Determine the (X, Y) coordinate at the center of the cell enclosing the given text.  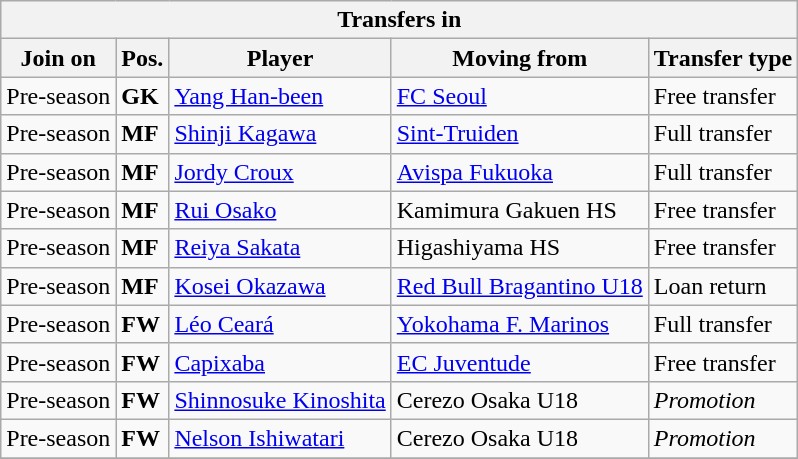
Kamimura Gakuen HS (520, 210)
Moving from (520, 58)
FC Seoul (520, 96)
Reiya Sakata (280, 248)
Shinnosuke Kinoshita (280, 400)
Nelson Ishiwatari (280, 438)
Yang Han-been (280, 96)
Capixaba (280, 362)
Avispa Fukuoka (520, 172)
Pos. (142, 58)
Higashiyama HS (520, 248)
Jordy Croux (280, 172)
GK (142, 96)
Red Bull Bragantino U18 (520, 286)
Player (280, 58)
Transfer type (722, 58)
Rui Osako (280, 210)
Yokohama F. Marinos (520, 324)
Kosei Okazawa (280, 286)
Transfers in (400, 20)
Léo Ceará (280, 324)
Sint-Truiden (520, 134)
EC Juventude (520, 362)
Join on (58, 58)
Shinji Kagawa (280, 134)
Loan return (722, 286)
